Determine the (x, y) coordinate at the center of the cell enclosing the given text.  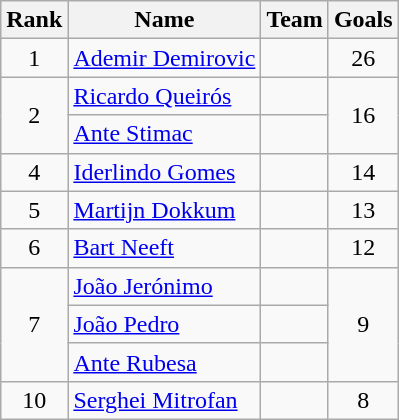
Martijn Dokkum (164, 210)
9 (363, 324)
10 (34, 400)
João Jerónimo (164, 286)
Team (295, 20)
João Pedro (164, 324)
Ante Rubesa (164, 362)
Ademir Demirovic (164, 58)
13 (363, 210)
Name (164, 20)
6 (34, 248)
Goals (363, 20)
Serghei Mitrofan (164, 400)
7 (34, 324)
Bart Neeft (164, 248)
Ante Stimac (164, 134)
14 (363, 172)
2 (34, 115)
26 (363, 58)
12 (363, 248)
1 (34, 58)
Iderlindo Gomes (164, 172)
16 (363, 115)
5 (34, 210)
Rank (34, 20)
Ricardo Queirós (164, 96)
8 (363, 400)
4 (34, 172)
